Provide the (X, Y) coordinate of the cell's center where the given text is located.  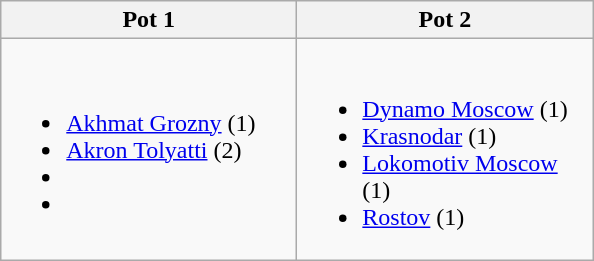
Akhmat Grozny (1)Akron Tolyatti (2) (149, 150)
Pot 2 (445, 20)
Dynamo Moscow (1)Krasnodar (1)Lokomotiv Moscow (1)Rostov (1) (445, 150)
Pot 1 (149, 20)
